From the cell containing the given text, extract its center point as [x, y] coordinate. 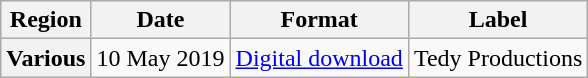
Date [160, 20]
10 May 2019 [160, 58]
Various [46, 58]
Region [46, 20]
Tedy Productions [498, 58]
Digital download [319, 58]
Format [319, 20]
Label [498, 20]
